Locate the cell with the specified text and output its (X, Y) center coordinate. 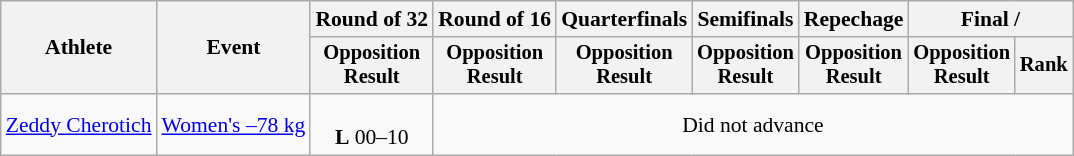
Women's –78 kg (234, 124)
L 00–10 (372, 124)
Semifinals (746, 19)
Athlete (79, 48)
Rank (1044, 66)
Did not advance (752, 124)
Zeddy Cherotich (79, 124)
Round of 32 (372, 19)
Repechage (854, 19)
Round of 16 (494, 19)
Event (234, 48)
Quarterfinals (624, 19)
Final / (990, 19)
